Extract the [X, Y] coordinate from the center of the cell holding the provided text.  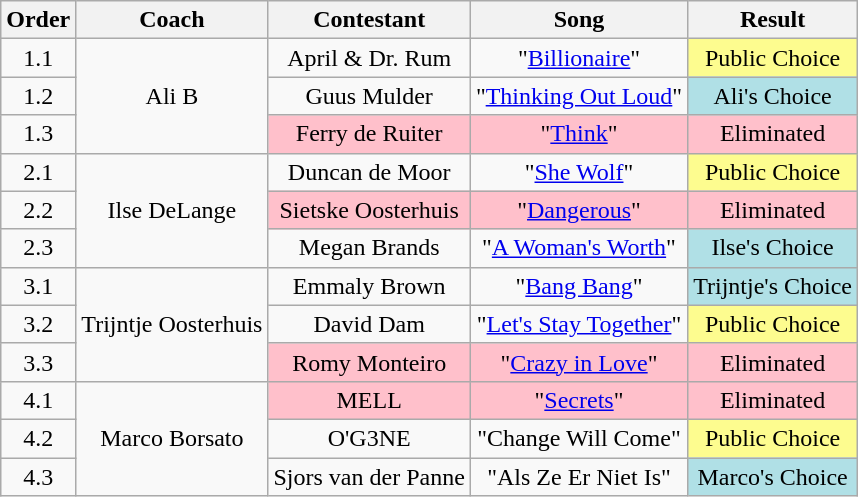
4.2 [38, 438]
4.3 [38, 477]
1.2 [38, 96]
Marco Borsato [172, 438]
3.3 [38, 362]
"Als Ze Er Niet Is" [578, 477]
"Billionaire" [578, 58]
"Let's Stay Together" [578, 324]
Trijntje's Choice [773, 286]
3.2 [38, 324]
"Thinking Out Loud" [578, 96]
"She Wolf" [578, 172]
Result [773, 20]
Ferry de Ruiter [369, 134]
"Change Will Come" [578, 438]
1.3 [38, 134]
Megan Brands [369, 248]
2.3 [38, 248]
"Crazy in Love" [578, 362]
Ali B [172, 96]
Ilse's Choice [773, 248]
David Dam [369, 324]
Marco's Choice [773, 477]
"Secrets" [578, 400]
Duncan de Moor [369, 172]
Trijntje Oosterhuis [172, 324]
"Think" [578, 134]
"Dangerous" [578, 210]
Song [578, 20]
Coach [172, 20]
4.1 [38, 400]
Romy Monteiro [369, 362]
1.1 [38, 58]
2.2 [38, 210]
Order [38, 20]
2.1 [38, 172]
"A Woman's Worth" [578, 248]
Ilse DeLange [172, 210]
Ali's Choice [773, 96]
Guus Mulder [369, 96]
Sietske Oosterhuis [369, 210]
Emmaly Brown [369, 286]
3.1 [38, 286]
April & Dr. Rum [369, 58]
MELL [369, 400]
Sjors van der Panne [369, 477]
O'G3NE [369, 438]
"Bang Bang" [578, 286]
Contestant [369, 20]
